Scan for the cell matching the given text and deliver its [X, Y] coordinate at center. 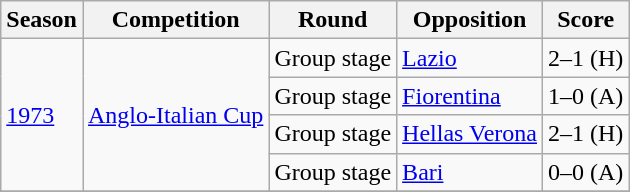
Fiorentina [470, 96]
1–0 (A) [586, 96]
Score [586, 20]
Round [333, 20]
Anglo-Italian Cup [175, 115]
Opposition [470, 20]
Hellas Verona [470, 134]
Bari [470, 172]
1973 [42, 115]
0–0 (A) [586, 172]
Season [42, 20]
Competition [175, 20]
Lazio [470, 58]
